Extract the (X, Y) coordinate from the center of the cell holding the provided text.  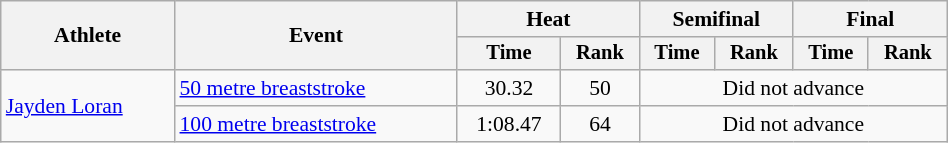
100 metre breaststroke (316, 124)
64 (600, 124)
Event (316, 36)
50 metre breaststroke (316, 88)
Semifinal (716, 19)
1:08.47 (508, 124)
30.32 (508, 88)
50 (600, 88)
Jayden Loran (88, 106)
Final (870, 19)
Heat (548, 19)
Athlete (88, 36)
